For the text-containing cell, return its midpoint in (x, y) coordinate format. 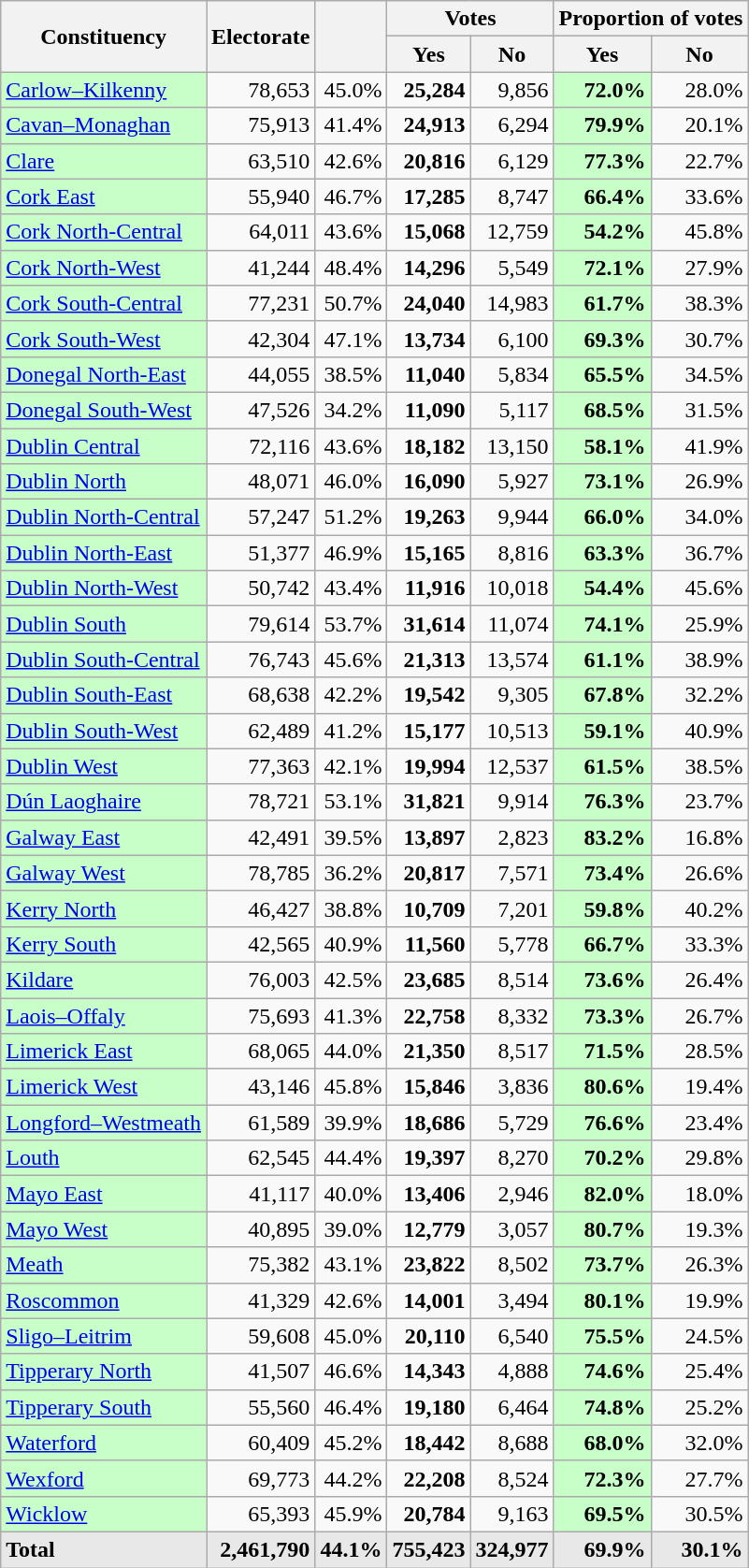
Waterford (104, 1443)
9,305 (512, 695)
9,944 (512, 517)
Dublin Central (104, 446)
11,074 (512, 624)
Dún Laoghaire (104, 802)
Sligo–Leitrim (104, 1336)
34.0% (699, 517)
74.6% (602, 1372)
Dublin North-East (104, 553)
Cavan–Monaghan (104, 125)
20,816 (428, 161)
Dublin North (104, 482)
14,983 (512, 303)
Kerry North (104, 908)
48.4% (352, 268)
18,686 (428, 1123)
Carlow–Kilkenny (104, 90)
20.1% (699, 125)
58.1% (602, 446)
59.1% (602, 731)
39.0% (352, 1229)
41,329 (260, 1300)
30.5% (699, 1514)
78,721 (260, 802)
3,057 (512, 1229)
324,977 (512, 1549)
Donegal South-West (104, 410)
22.7% (699, 161)
28.0% (699, 90)
73.4% (602, 873)
46.9% (352, 553)
36.7% (699, 553)
74.1% (602, 624)
21,350 (428, 1052)
24,913 (428, 125)
21,313 (428, 660)
41.3% (352, 1015)
Electorate (260, 36)
6,129 (512, 161)
Laois–Offaly (104, 1015)
8,270 (512, 1158)
26.7% (699, 1015)
45.2% (352, 1443)
8,502 (512, 1265)
61,589 (260, 1123)
47,526 (260, 410)
5,117 (512, 410)
68,065 (260, 1052)
76,003 (260, 980)
15,846 (428, 1087)
42.2% (352, 695)
72.3% (602, 1478)
20,817 (428, 873)
61.5% (602, 766)
Dublin South-East (104, 695)
15,068 (428, 232)
Cork South-Central (104, 303)
8,517 (512, 1052)
11,916 (428, 588)
75,913 (260, 125)
39.9% (352, 1123)
Galway West (104, 873)
8,332 (512, 1015)
33.6% (699, 196)
25.9% (699, 624)
55,560 (260, 1407)
51,377 (260, 553)
13,150 (512, 446)
13,734 (428, 339)
Louth (104, 1158)
Limerick West (104, 1087)
27.9% (699, 268)
26.4% (699, 980)
46.4% (352, 1407)
78,653 (260, 90)
4,888 (512, 1372)
25,284 (428, 90)
19,542 (428, 695)
16,090 (428, 482)
Donegal North-East (104, 374)
50,742 (260, 588)
Kildare (104, 980)
80.6% (602, 1087)
40,895 (260, 1229)
72.1% (602, 268)
Cork East (104, 196)
Dublin South-Central (104, 660)
24.5% (699, 1336)
61.7% (602, 303)
42.5% (352, 980)
17,285 (428, 196)
73.3% (602, 1015)
Limerick East (104, 1052)
19,994 (428, 766)
75,382 (260, 1265)
24,040 (428, 303)
42.1% (352, 766)
29.8% (699, 1158)
73.7% (602, 1265)
9,163 (512, 1514)
46.6% (352, 1372)
74.8% (602, 1407)
18,182 (428, 446)
12,537 (512, 766)
59.8% (602, 908)
2,946 (512, 1194)
68.5% (602, 410)
44.4% (352, 1158)
44.0% (352, 1052)
Dublin South-West (104, 731)
41.4% (352, 125)
75,693 (260, 1015)
7,201 (512, 908)
Cork North-West (104, 268)
Dublin North-West (104, 588)
62,545 (260, 1158)
43,146 (260, 1087)
36.2% (352, 873)
Total (104, 1549)
5,778 (512, 944)
6,540 (512, 1336)
23,685 (428, 980)
48,071 (260, 482)
3,494 (512, 1300)
27.7% (699, 1478)
Cork South-West (104, 339)
66.7% (602, 944)
3,836 (512, 1087)
22,758 (428, 1015)
69,773 (260, 1478)
80.7% (602, 1229)
Tipperary South (104, 1407)
41,117 (260, 1194)
70.2% (602, 1158)
65,393 (260, 1514)
60,409 (260, 1443)
Constituency (104, 36)
44.1% (352, 1549)
67.8% (602, 695)
Galway East (104, 837)
32.0% (699, 1443)
66.4% (602, 196)
43.4% (352, 588)
Roscommon (104, 1300)
43.1% (352, 1265)
83.2% (602, 837)
38.9% (699, 660)
53.7% (352, 624)
5,729 (512, 1123)
28.5% (699, 1052)
5,549 (512, 268)
82.0% (602, 1194)
71.5% (602, 1052)
69.3% (602, 339)
15,165 (428, 553)
13,574 (512, 660)
Longford–Westmeath (104, 1123)
11,040 (428, 374)
42,491 (260, 837)
Dublin North-Central (104, 517)
8,816 (512, 553)
26.3% (699, 1265)
34.2% (352, 410)
12,759 (512, 232)
755,423 (428, 1549)
41,507 (260, 1372)
77,231 (260, 303)
73.1% (602, 482)
64,011 (260, 232)
18.0% (699, 1194)
62,489 (260, 731)
44.2% (352, 1478)
77,363 (260, 766)
32.2% (699, 695)
2,461,790 (260, 1549)
41.2% (352, 731)
47.1% (352, 339)
8,524 (512, 1478)
20,110 (428, 1336)
26.9% (699, 482)
39.5% (352, 837)
31.5% (699, 410)
22,208 (428, 1478)
68,638 (260, 695)
Wicklow (104, 1514)
18,442 (428, 1443)
6,100 (512, 339)
53.1% (352, 802)
78,785 (260, 873)
8,514 (512, 980)
Proportion of votes (651, 19)
63,510 (260, 161)
2,823 (512, 837)
46,427 (260, 908)
13,897 (428, 837)
61.1% (602, 660)
23.7% (699, 802)
59,608 (260, 1336)
Mayo East (104, 1194)
63.3% (602, 553)
10,709 (428, 908)
6,294 (512, 125)
8,747 (512, 196)
6,464 (512, 1407)
19,180 (428, 1407)
Cork North-Central (104, 232)
19,397 (428, 1158)
76,743 (260, 660)
31,821 (428, 802)
11,560 (428, 944)
26.6% (699, 873)
51.2% (352, 517)
77.3% (602, 161)
44,055 (260, 374)
19.9% (699, 1300)
7,571 (512, 873)
8,688 (512, 1443)
41,244 (260, 268)
38.8% (352, 908)
66.0% (602, 517)
79.9% (602, 125)
73.6% (602, 980)
69.9% (602, 1549)
19,263 (428, 517)
23,822 (428, 1265)
65.5% (602, 374)
40.2% (699, 908)
Dublin South (104, 624)
14,343 (428, 1372)
50.7% (352, 303)
79,614 (260, 624)
72.0% (602, 90)
54.2% (602, 232)
69.5% (602, 1514)
76.6% (602, 1123)
57,247 (260, 517)
54.4% (602, 588)
42,304 (260, 339)
16.8% (699, 837)
30.1% (699, 1549)
42,565 (260, 944)
80.1% (602, 1300)
Kerry South (104, 944)
46.7% (352, 196)
9,914 (512, 802)
33.3% (699, 944)
9,856 (512, 90)
Clare (104, 161)
72,116 (260, 446)
41.9% (699, 446)
25.4% (699, 1372)
25.2% (699, 1407)
Dublin West (104, 766)
Meath (104, 1265)
10,513 (512, 731)
31,614 (428, 624)
23.4% (699, 1123)
38.3% (699, 303)
10,018 (512, 588)
Votes (470, 19)
5,927 (512, 482)
19.3% (699, 1229)
5,834 (512, 374)
68.0% (602, 1443)
14,001 (428, 1300)
76.3% (602, 802)
11,090 (428, 410)
19.4% (699, 1087)
Wexford (104, 1478)
75.5% (602, 1336)
14,296 (428, 268)
55,940 (260, 196)
Mayo West (104, 1229)
40.0% (352, 1194)
15,177 (428, 731)
46.0% (352, 482)
45.9% (352, 1514)
13,406 (428, 1194)
20,784 (428, 1514)
12,779 (428, 1229)
34.5% (699, 374)
Tipperary North (104, 1372)
30.7% (699, 339)
